Output the [X, Y] coordinate of the center of the cell containing the given text.  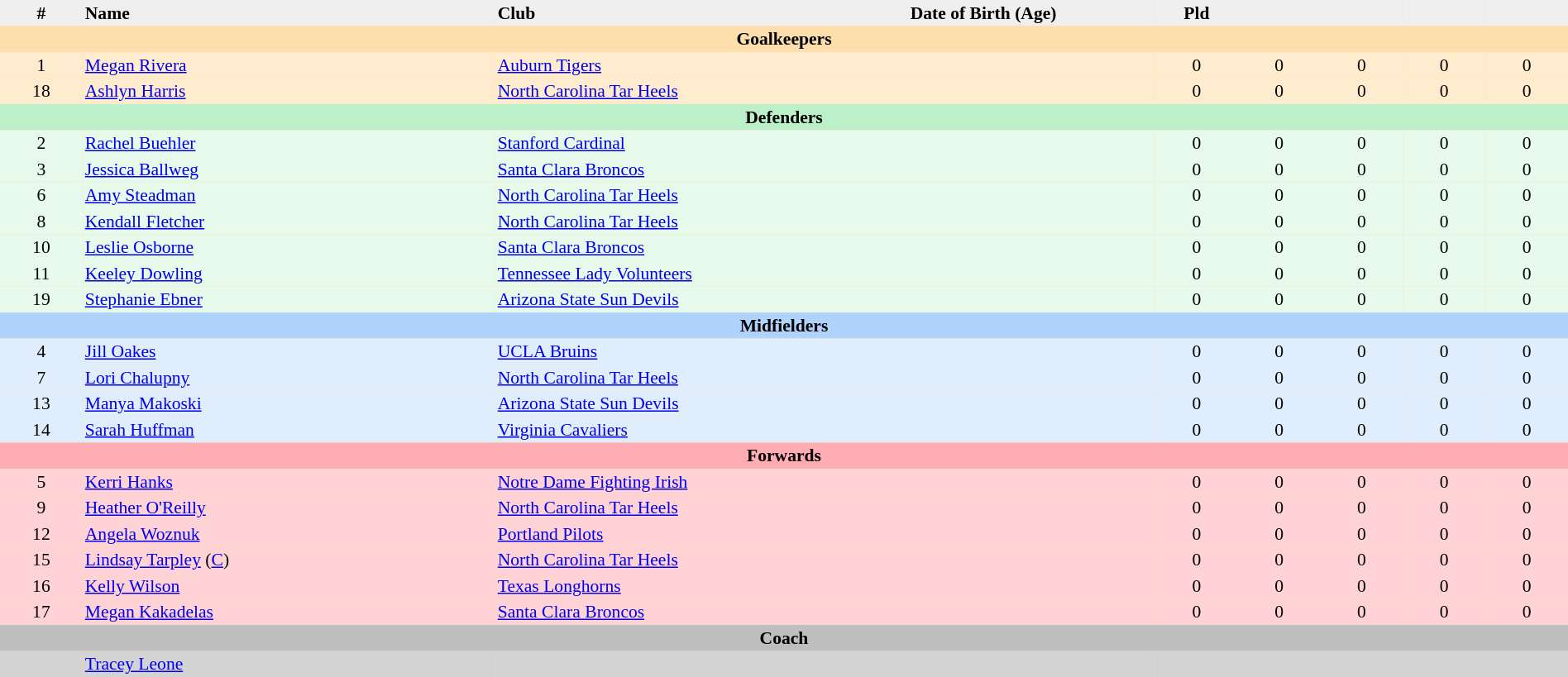
Notre Dame Fighting Irish [701, 482]
# [41, 13]
Keeley Dowling [289, 274]
12 [41, 534]
Date of Birth (Age) [1032, 13]
Virginia Cavaliers [701, 430]
16 [41, 586]
Lindsay Tarpley (C) [289, 560]
Jessica Ballweg [289, 169]
6 [41, 195]
Amy Steadman [289, 195]
10 [41, 248]
2 [41, 144]
11 [41, 274]
Kendall Fletcher [289, 222]
15 [41, 560]
Megan Kakadelas [289, 612]
Name [289, 13]
Pld [1197, 13]
8 [41, 222]
UCLA Bruins [701, 352]
19 [41, 299]
5 [41, 482]
Portland Pilots [701, 534]
Kelly Wilson [289, 586]
14 [41, 430]
17 [41, 612]
Texas Longhorns [701, 586]
Rachel Buehler [289, 144]
Lori Chalupny [289, 378]
Coach [784, 638]
9 [41, 508]
Midfielders [784, 326]
Stephanie Ebner [289, 299]
Megan Rivera [289, 65]
18 [41, 91]
Auburn Tigers [701, 65]
Manya Makoski [289, 403]
Jill Oakes [289, 352]
Heather O'Reilly [289, 508]
13 [41, 403]
Tennessee Lady Volunteers [701, 274]
3 [41, 169]
Leslie Osborne [289, 248]
Sarah Huffman [289, 430]
Defenders [784, 117]
Goalkeepers [784, 40]
1 [41, 65]
Stanford Cardinal [701, 144]
7 [41, 378]
Angela Woznuk [289, 534]
Club [701, 13]
Ashlyn Harris [289, 91]
Forwards [784, 456]
4 [41, 352]
Kerri Hanks [289, 482]
